Pinpoint the cell where the given text exists, returning its (x, y) midpoint coordinate. 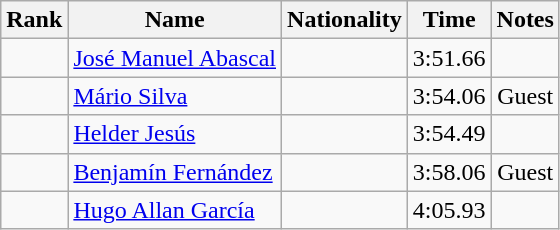
Benjamín Fernández (175, 172)
Mário Silva (175, 96)
3:58.06 (449, 172)
4:05.93 (449, 210)
Nationality (345, 20)
Helder Jesús (175, 134)
Name (175, 20)
3:54.49 (449, 134)
José Manuel Abascal (175, 58)
3:51.66 (449, 58)
Notes (525, 20)
Time (449, 20)
Hugo Allan García (175, 210)
3:54.06 (449, 96)
Rank (34, 20)
